For the text-containing cell, return its midpoint in [X, Y] coordinate format. 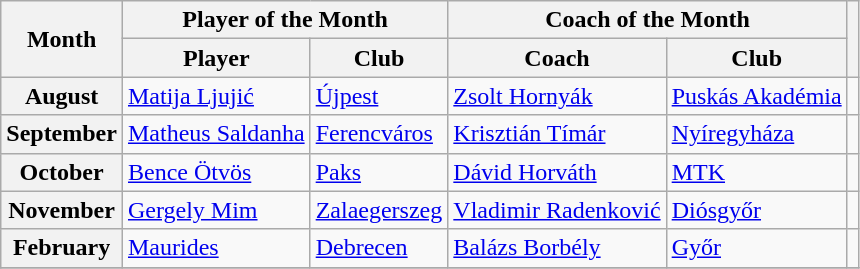
Gergely Mim [216, 210]
Month [62, 39]
Nyíregyháza [756, 134]
August [62, 96]
Puskás Akadémia [756, 96]
Player of the Month [284, 20]
February [62, 248]
Ferencváros [379, 134]
MTK [756, 172]
November [62, 210]
Player [216, 58]
Krisztián Tímár [557, 134]
Vladimir Radenković [557, 210]
Debrecen [379, 248]
Maurides [216, 248]
Paks [379, 172]
Matija Ljujić [216, 96]
Győr [756, 248]
Coach [557, 58]
Dávid Horváth [557, 172]
Coach of the Month [648, 20]
Zsolt Hornyák [557, 96]
Diósgyőr [756, 210]
Zalaegerszeg [379, 210]
Balázs Borbély [557, 248]
Bence Ötvös [216, 172]
October [62, 172]
Matheus Saldanha [216, 134]
September [62, 134]
Újpest [379, 96]
